Scan for the cell matching the given text and deliver its [x, y] coordinate at center. 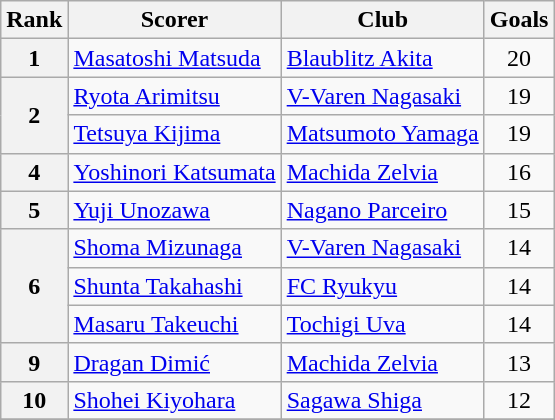
12 [519, 400]
Yoshinori Katsumata [174, 172]
Blaublitz Akita [382, 58]
10 [34, 400]
Goals [519, 20]
15 [519, 210]
Masaru Takeuchi [174, 324]
FC Ryukyu [382, 286]
9 [34, 362]
Shunta Takahashi [174, 286]
16 [519, 172]
Sagawa Shiga [382, 400]
Matsumoto Yamaga [382, 134]
Shoma Mizunaga [174, 248]
Shohei Kiyohara [174, 400]
Ryota Arimitsu [174, 96]
Tetsuya Kijima [174, 134]
Yuji Unozawa [174, 210]
Tochigi Uva [382, 324]
Dragan Dimić [174, 362]
6 [34, 286]
Club [382, 20]
4 [34, 172]
13 [519, 362]
Nagano Parceiro [382, 210]
Masatoshi Matsuda [174, 58]
20 [519, 58]
5 [34, 210]
Scorer [174, 20]
Rank [34, 20]
2 [34, 115]
1 [34, 58]
